Capture the cell that displays the provided text and extract its (x, y) central coordinate. 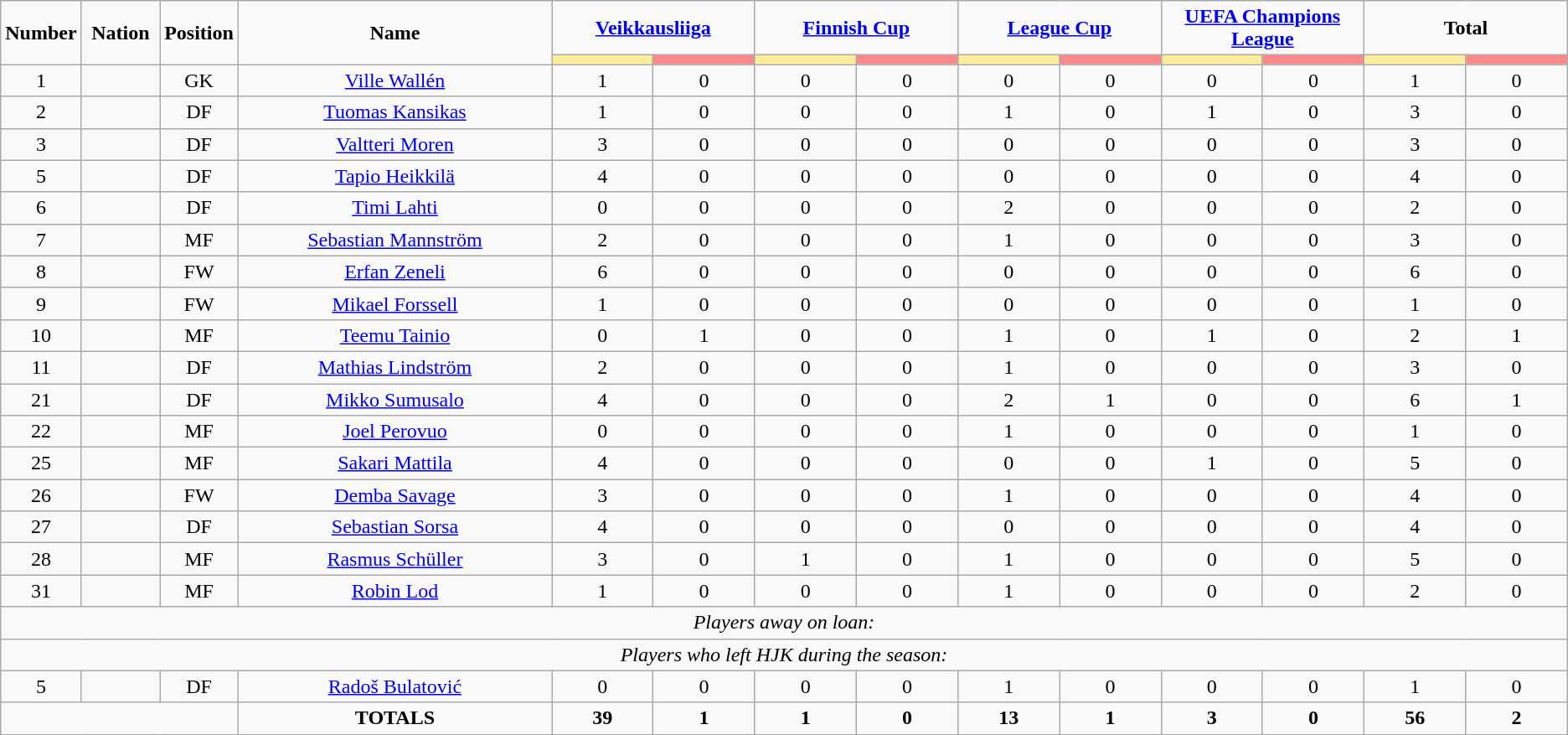
Robin Lod (395, 591)
Teemu Tainio (395, 335)
31 (41, 591)
Mathias Lindström (395, 367)
27 (41, 527)
Finnish Cup (856, 28)
Players who left HJK during the season: (784, 655)
21 (41, 400)
Timi Lahti (395, 208)
Mikko Sumusalo (395, 400)
Position (199, 33)
Total (1466, 28)
UEFA Champions League (1263, 28)
TOTALS (395, 718)
Sebastian Mannström (395, 240)
8 (41, 272)
13 (1008, 718)
11 (41, 367)
Erfan Zeneli (395, 272)
7 (41, 240)
56 (1416, 718)
League Cup (1060, 28)
Demba Savage (395, 495)
Radoš Bulatović (395, 686)
Ville Wallén (395, 80)
9 (41, 303)
Players away on loan: (784, 623)
Sebastian Sorsa (395, 527)
Tapio Heikkilä (395, 176)
28 (41, 559)
26 (41, 495)
Number (41, 33)
Mikael Forssell (395, 303)
GK (199, 80)
Veikkausliiga (653, 28)
Valtteri Moren (395, 144)
39 (601, 718)
Tuomas Kansikas (395, 112)
Nation (121, 33)
22 (41, 432)
Sakari Mattila (395, 463)
25 (41, 463)
Name (395, 33)
10 (41, 335)
Joel Perovuo (395, 432)
Rasmus Schüller (395, 559)
